Determine the [X, Y] coordinate at the center of the cell enclosing the given text.  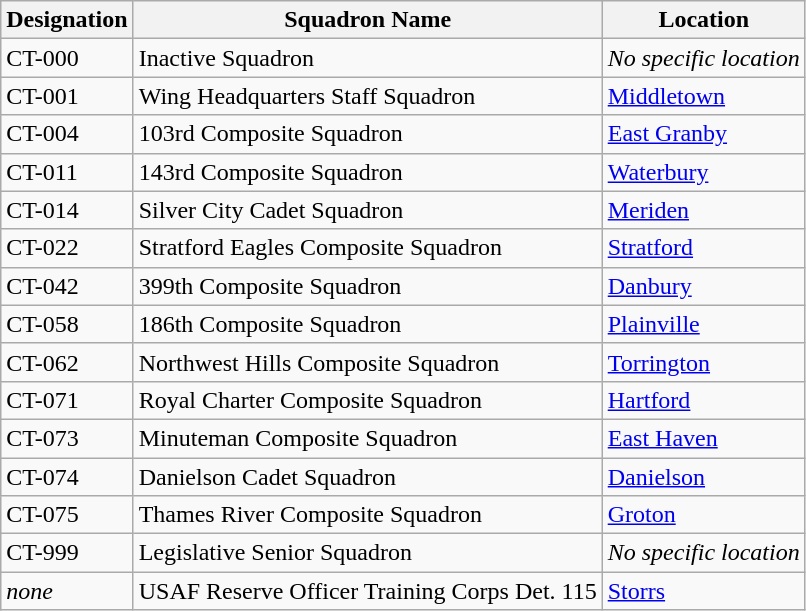
Groton [704, 515]
CT-074 [67, 477]
Squadron Name [368, 20]
186th Composite Squadron [368, 324]
CT-011 [67, 172]
Danielson Cadet Squadron [368, 477]
CT-071 [67, 400]
Minuteman Composite Squadron [368, 438]
Torrington [704, 362]
103rd Composite Squadron [368, 134]
Wing Headquarters Staff Squadron [368, 96]
Meriden [704, 210]
CT-042 [67, 286]
Stratford Eagles Composite Squadron [368, 248]
CT-001 [67, 96]
CT-058 [67, 324]
East Granby [704, 134]
CT-062 [67, 362]
CT-999 [67, 553]
Silver City Cadet Squadron [368, 210]
Danbury [704, 286]
Inactive Squadron [368, 58]
Storrs [704, 591]
CT-004 [67, 134]
Location [704, 20]
399th Composite Squadron [368, 286]
Plainville [704, 324]
CT-075 [67, 515]
143rd Composite Squadron [368, 172]
CT-000 [67, 58]
Legislative Senior Squadron [368, 553]
CT-073 [67, 438]
Waterbury [704, 172]
CT-022 [67, 248]
Designation [67, 20]
USAF Reserve Officer Training Corps Det. 115 [368, 591]
Royal Charter Composite Squadron [368, 400]
Stratford [704, 248]
Thames River Composite Squadron [368, 515]
Northwest Hills Composite Squadron [368, 362]
Hartford [704, 400]
Danielson [704, 477]
CT-014 [67, 210]
East Haven [704, 438]
none [67, 591]
Middletown [704, 96]
